Detect which cell encompasses the target text, then output its (x, y) center coordinate. 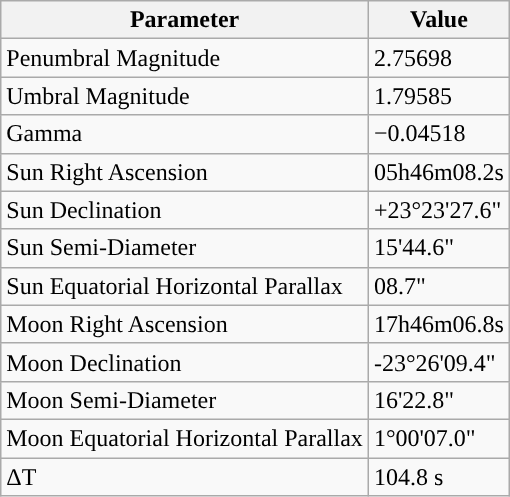
Gamma (185, 134)
+23°23'27.6" (438, 210)
-23°26'09.4" (438, 362)
08.7" (438, 286)
Moon Right Ascension (185, 324)
1°00'07.0" (438, 438)
Value (438, 20)
Moon Declination (185, 362)
15'44.6" (438, 248)
104.8 s (438, 477)
Moon Semi-Diameter (185, 400)
1.79585 (438, 96)
−0.04518 (438, 134)
2.75698 (438, 58)
Umbral Magnitude (185, 96)
Sun Equatorial Horizontal Parallax (185, 286)
Sun Declination (185, 210)
Penumbral Magnitude (185, 58)
ΔT (185, 477)
Sun Semi-Diameter (185, 248)
05h46m08.2s (438, 172)
16'22.8" (438, 400)
17h46m06.8s (438, 324)
Moon Equatorial Horizontal Parallax (185, 438)
Sun Right Ascension (185, 172)
Parameter (185, 20)
